Identify which cell holds the provided text, then report its [X, Y] central coordinate. 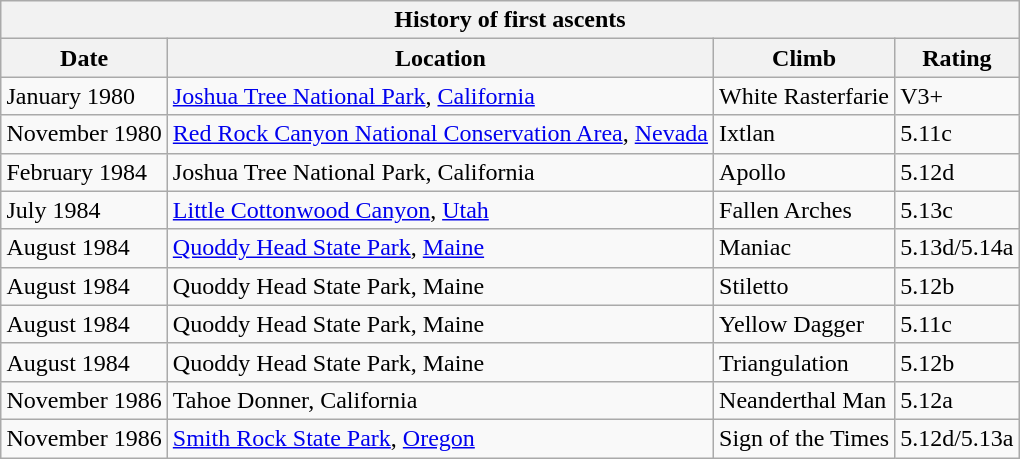
Climb [804, 58]
Fallen Arches [804, 210]
Smith Rock State Park, Oregon [440, 438]
July 1984 [84, 210]
Date [84, 58]
History of first ascents [510, 20]
5.13d/5.14a [957, 248]
January 1980 [84, 96]
Maniac [804, 248]
Red Rock Canyon National Conservation Area, Nevada [440, 134]
5.13c [957, 210]
V3+ [957, 96]
5.12d/5.13a [957, 438]
Stiletto [804, 286]
February 1984 [84, 172]
Sign of the Times [804, 438]
5.12a [957, 400]
Triangulation [804, 362]
Apollo [804, 172]
5.12d [957, 172]
White Rasterfarie [804, 96]
Little Cottonwood Canyon, Utah [440, 210]
Location [440, 58]
Ixtlan [804, 134]
Rating [957, 58]
Neanderthal Man [804, 400]
November 1980 [84, 134]
Yellow Dagger [804, 324]
Tahoe Donner, California [440, 400]
